Find where the given text appears and provide that cell's center as (X, Y) coordinate. 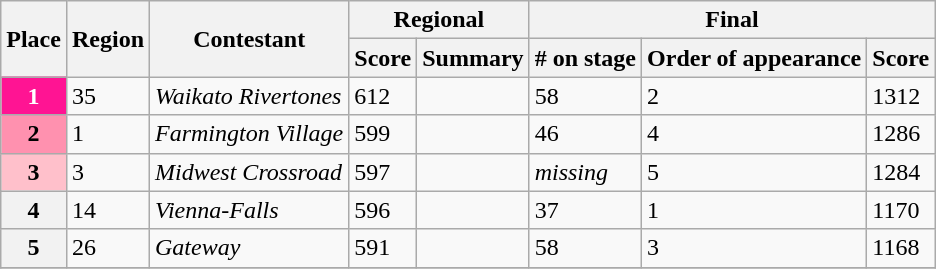
Region (108, 39)
Summary (473, 58)
1286 (901, 134)
14 (108, 210)
591 (383, 248)
1284 (901, 172)
599 (383, 134)
35 (108, 96)
Waikato Rivertones (250, 96)
26 (108, 248)
Regional (439, 20)
37 (585, 210)
1312 (901, 96)
Gateway (250, 248)
612 (383, 96)
1170 (901, 210)
596 (383, 210)
Final (732, 20)
Place (34, 39)
Vienna-Falls (250, 210)
missing (585, 172)
Contestant (250, 39)
Farmington Village (250, 134)
Midwest Crossroad (250, 172)
46 (585, 134)
# on stage (585, 58)
1168 (901, 248)
Order of appearance (754, 58)
597 (383, 172)
